Find where the given text appears and provide that cell's center as (x, y) coordinate. 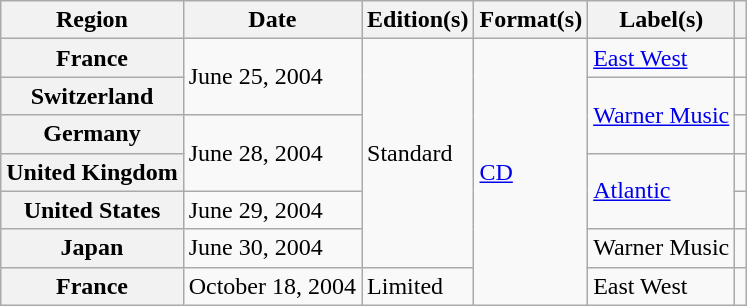
Format(s) (531, 20)
Standard (418, 153)
June 29, 2004 (272, 210)
June 28, 2004 (272, 153)
Region (92, 20)
United States (92, 210)
Limited (418, 286)
June 25, 2004 (272, 77)
October 18, 2004 (272, 286)
Switzerland (92, 96)
Germany (92, 134)
June 30, 2004 (272, 248)
Japan (92, 248)
CD (531, 172)
Date (272, 20)
Atlantic (662, 191)
Label(s) (662, 20)
Edition(s) (418, 20)
United Kingdom (92, 172)
